From the cell containing the given text, extract its center point as (X, Y) coordinate. 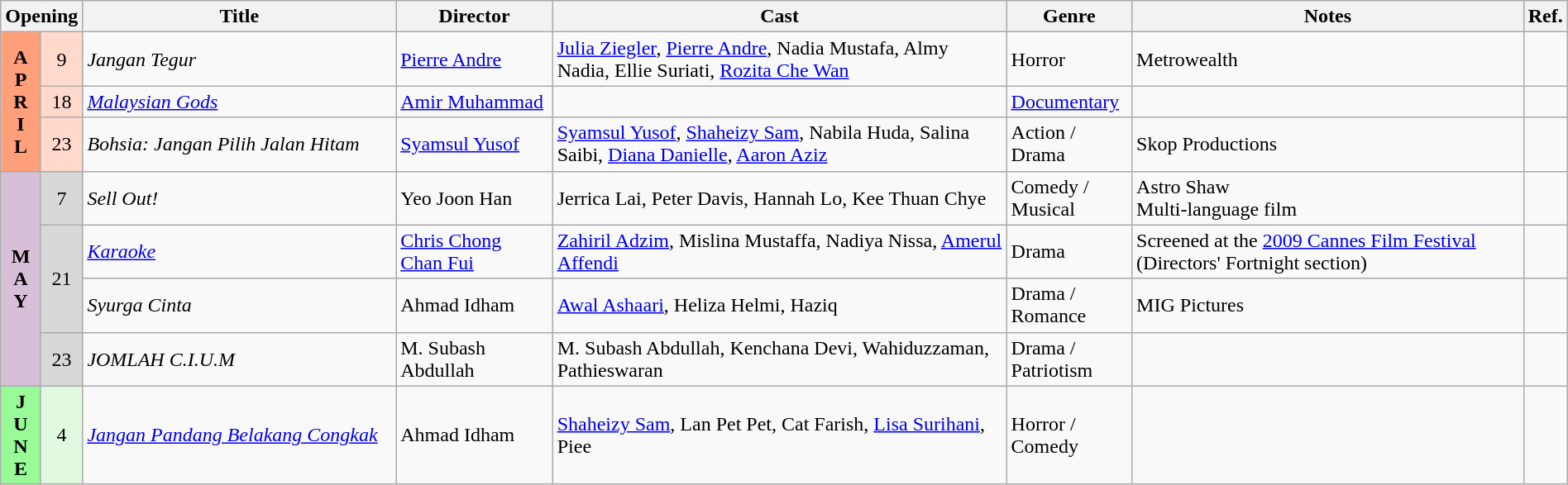
Screened at the 2009 Cannes Film Festival (Directors' Fortnight section) (1328, 251)
4 (61, 435)
Drama / Patriotism (1069, 359)
Malaysian Gods (240, 102)
Awal Ashaari, Heliza Helmi, Haziq (779, 306)
Sell Out! (240, 198)
JOMLAH C.I.U.M (240, 359)
Skop Productions (1328, 144)
Director (475, 17)
APRIL (22, 102)
M. Subash Abdullah (475, 359)
Cast (779, 17)
Drama / Romance (1069, 306)
18 (61, 102)
Yeo Joon Han (475, 198)
Opening (41, 17)
Syurga Cinta (240, 306)
Horror / Comedy (1069, 435)
Syamsul Yusof, Shaheizy Sam, Nabila Huda, Salina Saibi, Diana Danielle, Aaron Aziz (779, 144)
Jerrica Lai, Peter Davis, Hannah Lo, Kee Thuan Chye (779, 198)
Metrowealth (1328, 59)
Julia Ziegler, Pierre Andre, Nadia Mustafa, Almy Nadia, Ellie Suriati, Rozita Che Wan (779, 59)
Jangan Tegur (240, 59)
Genre (1069, 17)
Title (240, 17)
MAY (22, 278)
Pierre Andre (475, 59)
Zahiril Adzim, Mislina Mustaffa, Nadiya Nissa, Amerul Affendi (779, 251)
Documentary (1069, 102)
JUNE (22, 435)
21 (61, 278)
M. Subash Abdullah, Kenchana Devi, Wahiduzzaman, Pathieswaran (779, 359)
Action / Drama (1069, 144)
Karaoke (240, 251)
Drama (1069, 251)
Jangan Pandang Belakang Congkak (240, 435)
Amir Muhammad (475, 102)
Comedy / Musical (1069, 198)
Bohsia: Jangan Pilih Jalan Hitam (240, 144)
9 (61, 59)
7 (61, 198)
Chris Chong Chan Fui (475, 251)
Shaheizy Sam, Lan Pet Pet, Cat Farish, Lisa Surihani, Piee (779, 435)
Ref. (1545, 17)
Notes (1328, 17)
Astro ShawMulti-language film (1328, 198)
Horror (1069, 59)
Syamsul Yusof (475, 144)
MIG Pictures (1328, 306)
